Locate the cell with the specified text and output its [x, y] center coordinate. 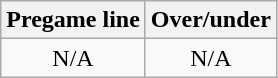
Pregame line [74, 20]
Over/under [210, 20]
